Find where the given text appears and provide that cell's center as [X, Y] coordinate. 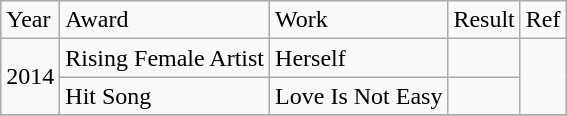
Rising Female Artist [165, 58]
Award [165, 20]
Year [30, 20]
2014 [30, 77]
Love Is Not Easy [359, 96]
Herself [359, 58]
Result [484, 20]
Work [359, 20]
Hit Song [165, 96]
Ref [543, 20]
